Return the (X, Y) coordinate for the center point of the cell that contains the specified text.  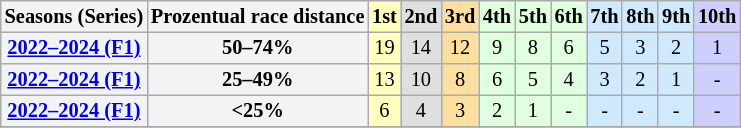
3rd (460, 17)
9 (497, 48)
10 (421, 80)
10th (717, 17)
9th (676, 17)
5th (533, 17)
19 (384, 48)
1st (384, 17)
50–74% (258, 48)
8th (640, 17)
13 (384, 80)
Prozentual race distance (258, 17)
2nd (421, 17)
7th (605, 17)
<25% (258, 111)
6th (569, 17)
4th (497, 17)
14 (421, 48)
25–49% (258, 80)
12 (460, 48)
Seasons (Series) (74, 17)
